Output the [x, y] coordinate of the center of the cell containing the given text.  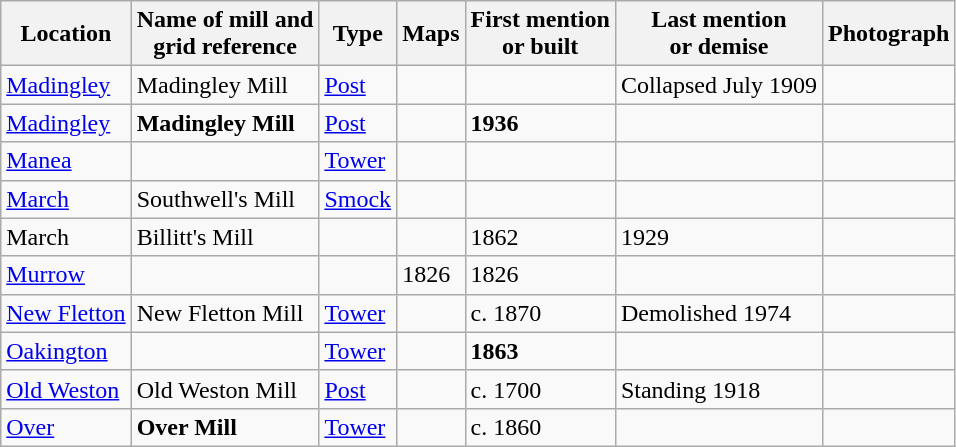
Photograph [888, 34]
First mentionor built [540, 34]
Location [66, 34]
Manea [66, 161]
Type [358, 34]
Over Mill [225, 427]
Murrow [66, 275]
New Fletton [66, 313]
c. 1860 [540, 427]
Southwell's Mill [225, 199]
Old Weston Mill [225, 389]
1936 [540, 123]
Billitt's Mill [225, 237]
Last mention or demise [718, 34]
c. 1700 [540, 389]
c. 1870 [540, 313]
1863 [540, 351]
Over [66, 427]
Collapsed July 1909 [718, 85]
1929 [718, 237]
Name of mill andgrid reference [225, 34]
Standing 1918 [718, 389]
Smock [358, 199]
Maps [431, 34]
Demolished 1974 [718, 313]
1862 [540, 237]
New Fletton Mill [225, 313]
Old Weston [66, 389]
Oakington [66, 351]
